Output the [X, Y] coordinate of the center of the cell containing the given text.  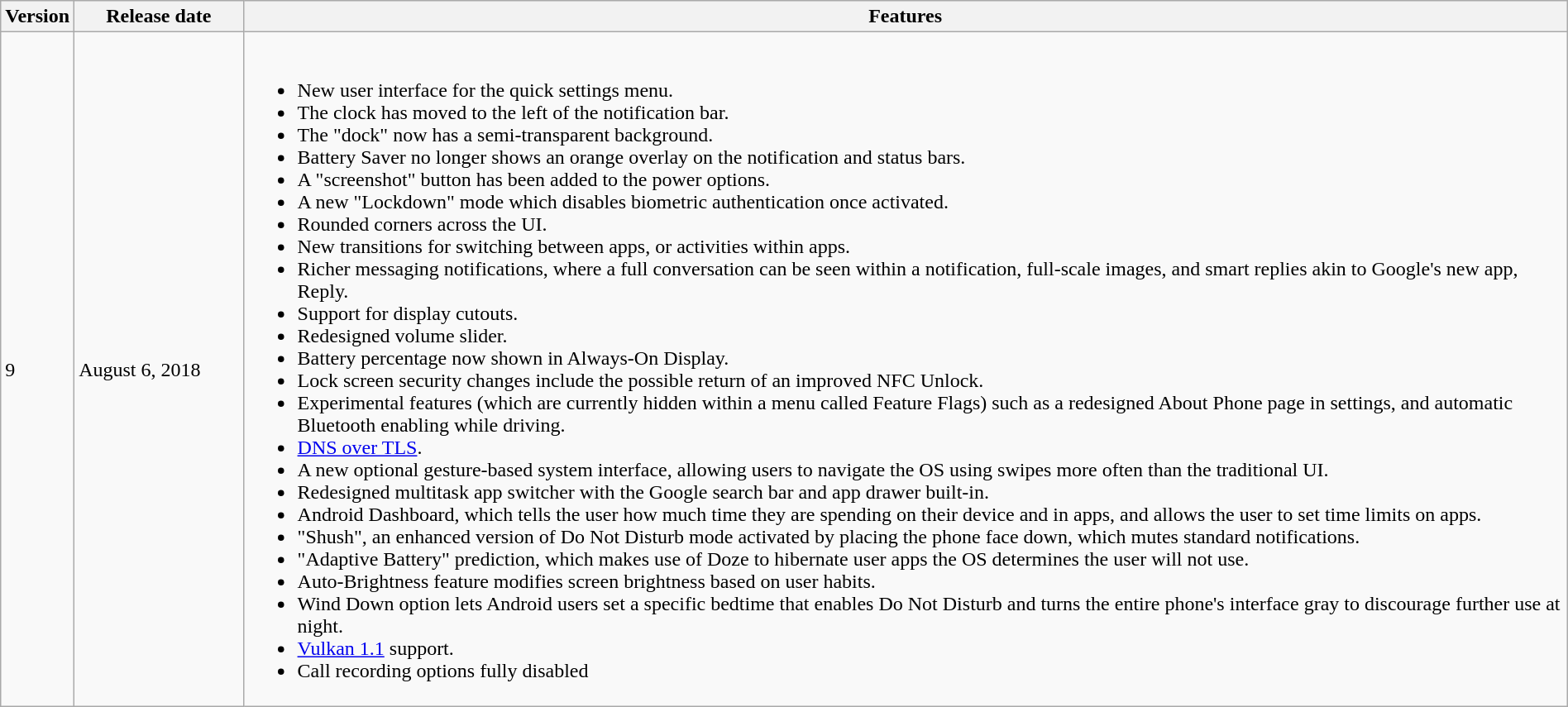
9 [38, 369]
Features [905, 17]
Version [38, 17]
August 6, 2018 [159, 369]
Release date [159, 17]
